Determine the [X, Y] coordinate at the center of the cell enclosing the given text.  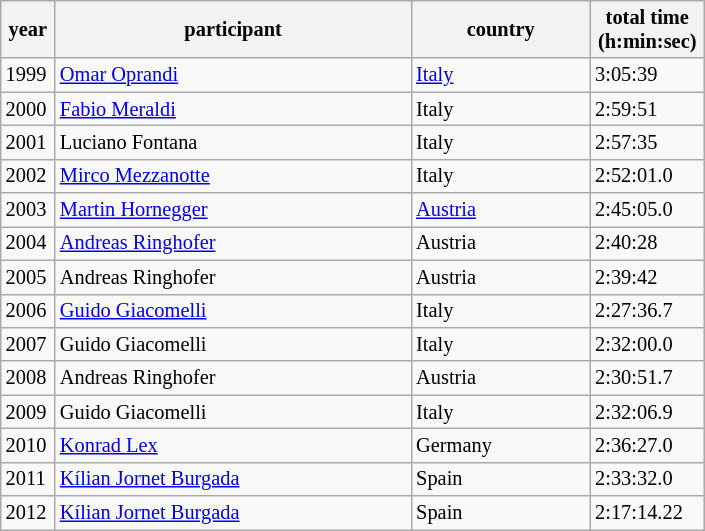
2004 [28, 244]
2007 [28, 345]
2001 [28, 143]
2006 [28, 311]
2:33:32.0 [647, 479]
2000 [28, 109]
Germany [500, 446]
Fabio Meraldi [233, 109]
2:40:28 [647, 244]
Konrad Lex [233, 446]
3:05:39 [647, 75]
2003 [28, 210]
Mirco Mezzanotte [233, 176]
2:30:51.7 [647, 378]
2011 [28, 479]
2:17:14.22 [647, 513]
1999 [28, 75]
2:52:01.0 [647, 176]
2:45:05.0 [647, 210]
2008 [28, 378]
year [28, 30]
2:57:35 [647, 143]
2009 [28, 412]
2:32:00.0 [647, 345]
2:39:42 [647, 277]
Martin Hornegger [233, 210]
participant [233, 30]
Omar Oprandi [233, 75]
2010 [28, 446]
2:27:36.7 [647, 311]
country [500, 30]
2:32:06.9 [647, 412]
2012 [28, 513]
total time(h:min:sec) [647, 30]
2005 [28, 277]
2:36:27.0 [647, 446]
2:59:51 [647, 109]
Luciano Fontana [233, 143]
2002 [28, 176]
